Determine the (x, y) coordinate at the center of the cell enclosing the given text.  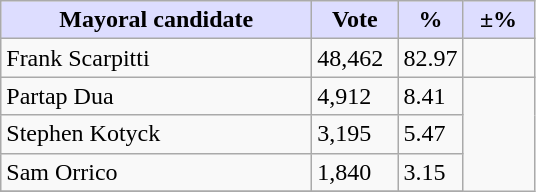
Frank Scarpitti (156, 58)
±% (498, 20)
4,912 (355, 96)
Stephen Kotyck (156, 134)
Mayoral candidate (156, 20)
1,840 (355, 172)
5.47 (430, 134)
82.97 (430, 58)
48,462 (355, 58)
8.41 (430, 96)
Vote (355, 20)
3.15 (430, 172)
3,195 (355, 134)
Sam Orrico (156, 172)
% (430, 20)
Partap Dua (156, 96)
